Identify which cell holds the provided text, then report its (X, Y) central coordinate. 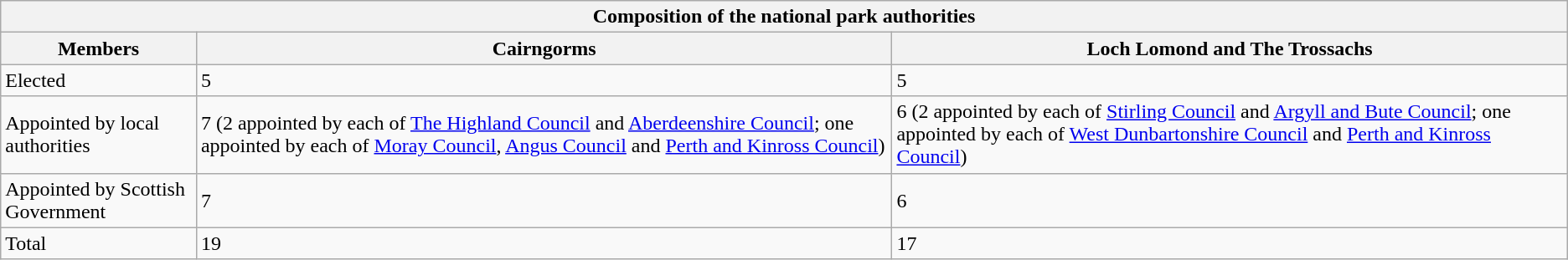
6 (1230, 201)
Composition of the national park authorities (784, 17)
17 (1230, 243)
Appointed by Scottish Government (99, 201)
Loch Lomond and The Trossachs (1230, 48)
Cairngorms (544, 48)
19 (544, 243)
Appointed by local authorities (99, 135)
7 (544, 201)
Members (99, 48)
Elected (99, 80)
Total (99, 243)
